Extract the [x, y] coordinate from the center of the cell holding the provided text.  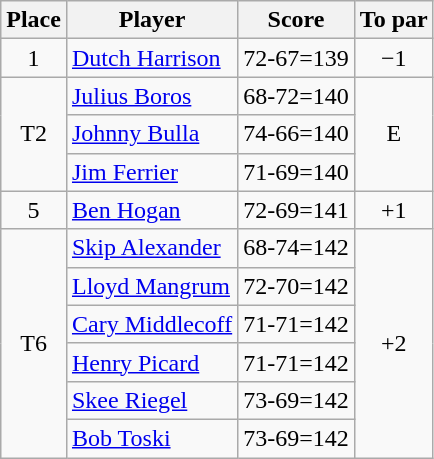
Johnny Bulla [152, 134]
Julius Boros [152, 96]
Lloyd Mangrum [152, 286]
Dutch Harrison [152, 58]
+1 [394, 210]
74-66=140 [296, 134]
T6 [34, 343]
72-67=139 [296, 58]
Bob Toski [152, 438]
Jim Ferrier [152, 172]
Cary Middlecoff [152, 324]
To par [394, 20]
Place [34, 20]
T2 [34, 134]
68-72=140 [296, 96]
1 [34, 58]
E [394, 134]
Skip Alexander [152, 248]
72-70=142 [296, 286]
Ben Hogan [152, 210]
Score [296, 20]
+2 [394, 343]
Player [152, 20]
Skee Riegel [152, 400]
68-74=142 [296, 248]
−1 [394, 58]
Henry Picard [152, 362]
72-69=141 [296, 210]
71-69=140 [296, 172]
5 [34, 210]
